Pinpoint the cell where the given text exists, returning its (X, Y) midpoint coordinate. 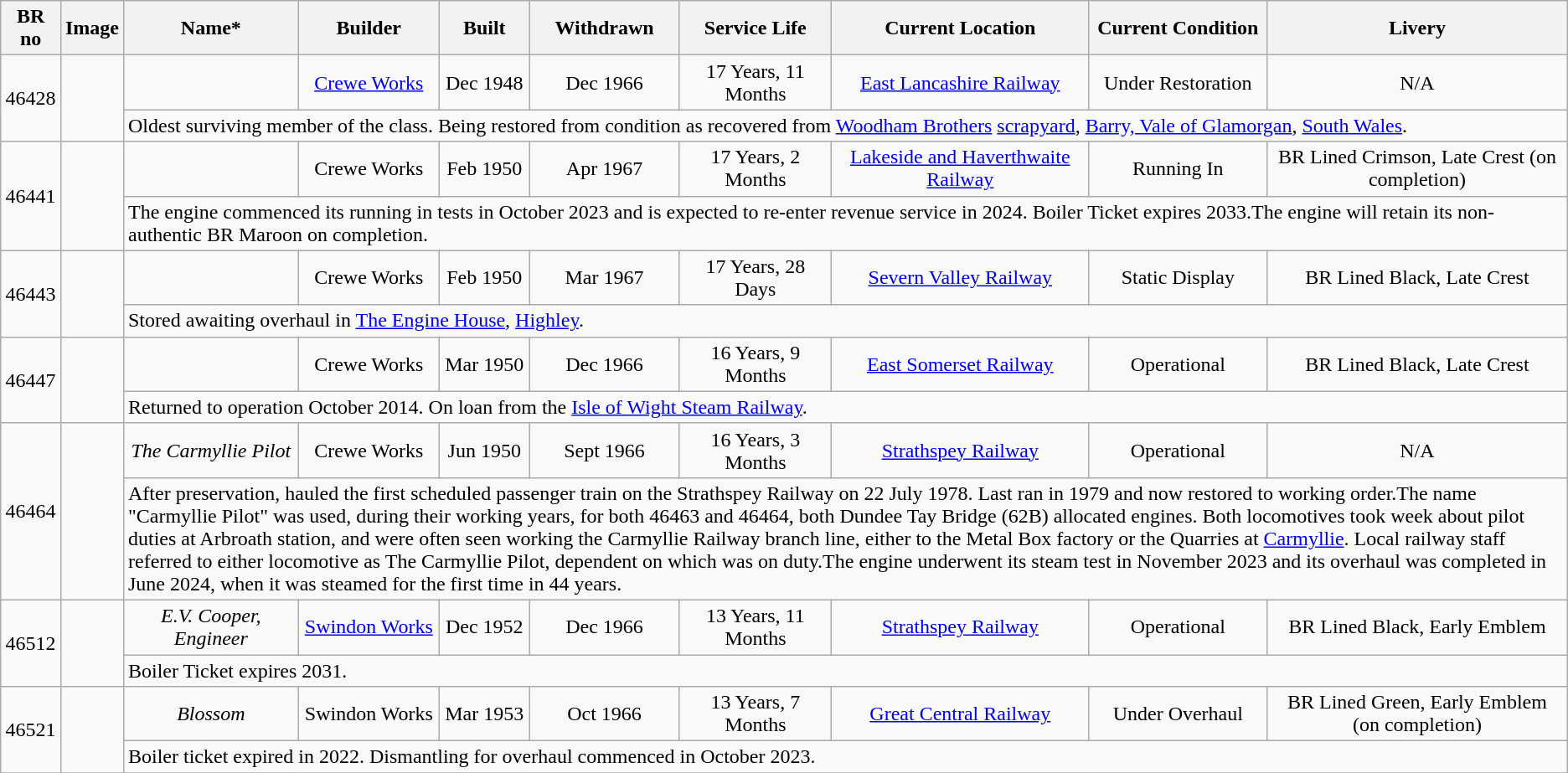
Dec 1952 (484, 626)
BR Lined Crimson, Late Crest (on completion) (1417, 169)
46464 (31, 511)
E.V. Cooper, Engineer (211, 626)
BR Lined Green, Early Emblem (on completion) (1417, 714)
Service Life (756, 28)
17 Years, 28 Days (756, 278)
Under Restoration (1178, 82)
Mar 1950 (484, 363)
Under Overhaul (1178, 714)
Withdrawn (605, 28)
13 Years, 7 Months (756, 714)
Stored awaiting overhaul in The Engine House, Highley. (845, 321)
Mar 1967 (605, 278)
16 Years, 3 Months (756, 451)
Built (484, 28)
Lakeside and Haverthwaite Railway (960, 169)
The Carmyllie Pilot (211, 451)
Great Central Railway (960, 714)
Static Display (1178, 278)
Sept 1966 (605, 451)
Returned to operation October 2014. On loan from the Isle of Wight Steam Railway. (845, 407)
Boiler ticket expired in 2022. Dismantling for overhaul commenced in October 2023. (845, 757)
16 Years, 9 Months (756, 363)
East Lancashire Railway (960, 82)
13 Years, 11 Months (756, 626)
Severn Valley Railway (960, 278)
Apr 1967 (605, 169)
Current Condition (1178, 28)
Current Location (960, 28)
Boiler Ticket expires 2031. (845, 671)
Builder (369, 28)
East Somerset Railway (960, 363)
Dec 1948 (484, 82)
Name* (211, 28)
17 Years, 2 Months (756, 169)
Running In (1178, 169)
Oct 1966 (605, 714)
Blossom (211, 714)
Mar 1953 (484, 714)
46447 (31, 380)
46521 (31, 730)
BR no (31, 28)
17 Years, 11 Months (756, 82)
BR Lined Black, Early Emblem (1417, 626)
Image (92, 28)
46428 (31, 99)
46512 (31, 643)
46441 (31, 196)
46443 (31, 293)
Livery (1417, 28)
Jun 1950 (484, 451)
